From the cell containing the given text, extract its center point as (x, y) coordinate. 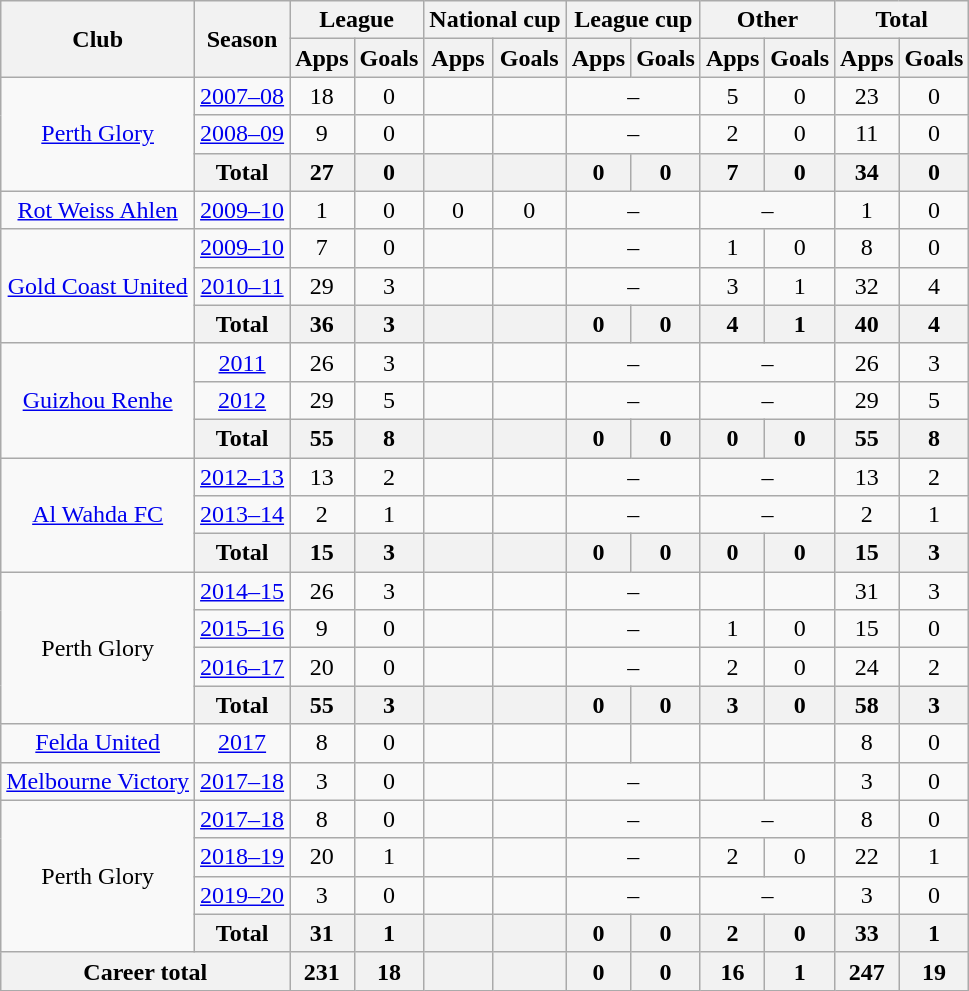
32 (867, 286)
2018–19 (242, 857)
16 (732, 971)
2014–15 (242, 591)
27 (322, 172)
40 (867, 324)
247 (867, 971)
2017 (242, 743)
34 (867, 172)
Melbourne Victory (98, 781)
23 (867, 96)
2008–09 (242, 134)
2010–11 (242, 286)
Club (98, 39)
2012–13 (242, 477)
Felda United (98, 743)
36 (322, 324)
22 (867, 857)
Guizhou Renhe (98, 400)
Rot Weiss Ahlen (98, 210)
National cup (495, 20)
33 (867, 933)
11 (867, 134)
2019–20 (242, 895)
58 (867, 705)
2016–17 (242, 667)
League (357, 20)
2015–16 (242, 629)
2011 (242, 362)
24 (867, 667)
Gold Coast United (98, 286)
2007–08 (242, 96)
Al Wahda FC (98, 515)
2012 (242, 400)
League cup (633, 20)
231 (322, 971)
Career total (146, 971)
Other (767, 20)
2013–14 (242, 515)
Season (242, 39)
19 (934, 971)
